Capture the cell that displays the provided text and extract its (X, Y) central coordinate. 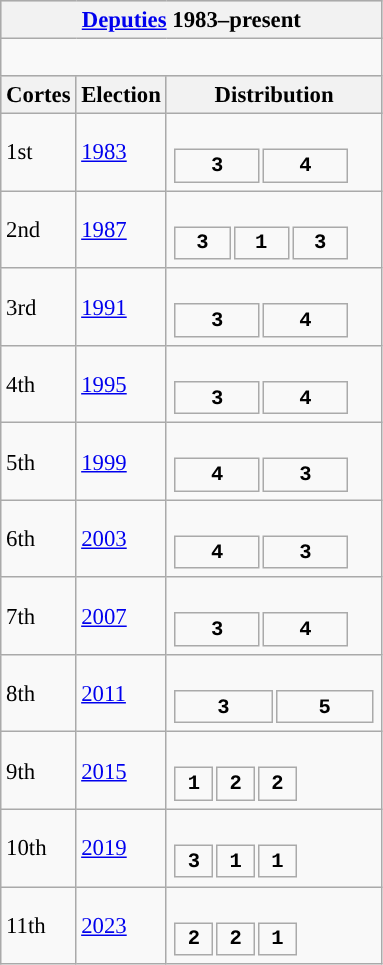
8th (38, 694)
Distribution (274, 95)
3 5 (274, 694)
2015 (121, 770)
6th (38, 538)
1983 (121, 152)
1995 (121, 384)
Election (121, 95)
3 1 3 (274, 230)
Deputies 1983–present (192, 20)
1987 (121, 230)
3 1 1 (274, 848)
3rd (38, 306)
10th (38, 848)
2023 (121, 926)
2007 (121, 616)
1st (38, 152)
1991 (121, 306)
5 (325, 707)
2 2 1 (274, 926)
1 2 2 (274, 770)
2019 (121, 848)
2003 (121, 538)
5th (38, 462)
2011 (121, 694)
2nd (38, 230)
4th (38, 384)
Cortes (38, 95)
9th (38, 770)
1999 (121, 462)
11th (38, 926)
7th (38, 616)
